Extract the [X, Y] coordinate from the center of the cell holding the provided text.  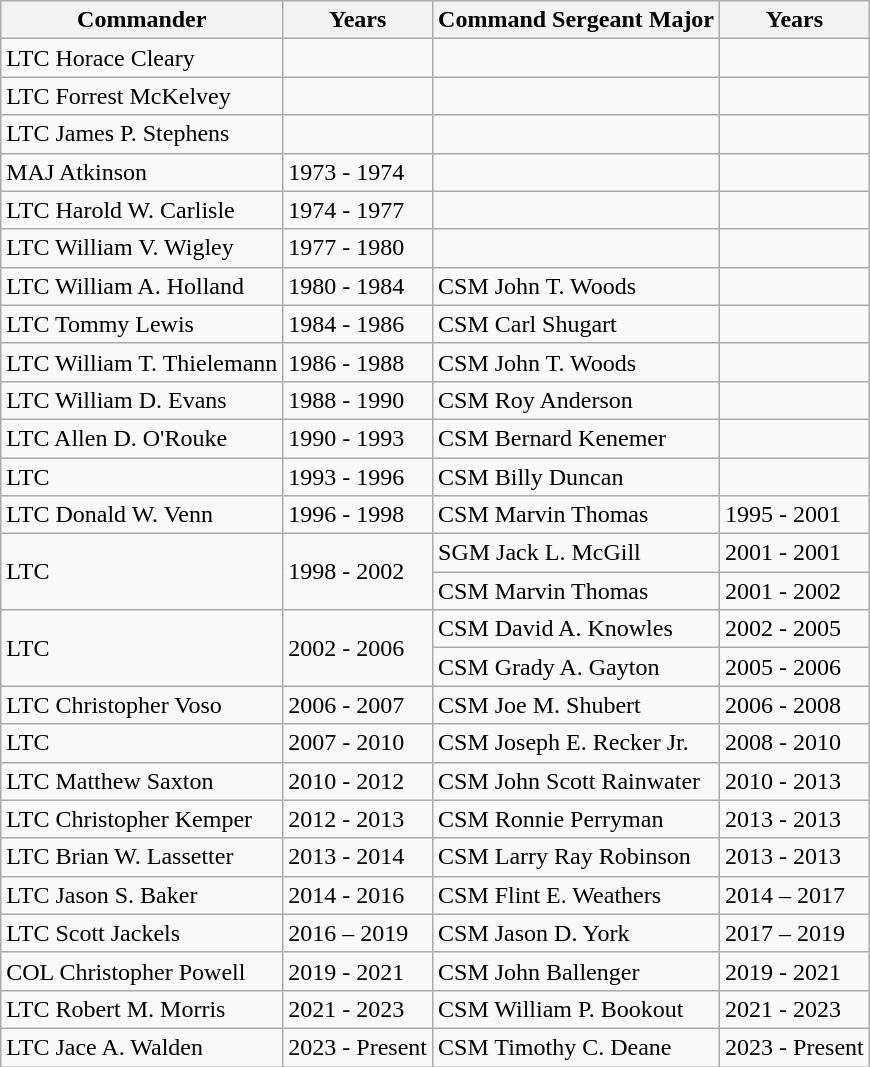
1990 - 1993 [358, 438]
CSM David A. Knowles [576, 629]
CSM Bernard Kenemer [576, 438]
CSM Grady A. Gayton [576, 667]
CSM William P. Bookout [576, 1009]
LTC Jason S. Baker [142, 895]
1996 - 1998 [358, 515]
LTC Harold W. Carlisle [142, 210]
Commander [142, 20]
1980 - 1984 [358, 286]
2001 - 2001 [795, 553]
MAJ Atkinson [142, 172]
2014 – 2017 [795, 895]
LTC Brian W. Lassetter [142, 857]
2007 - 2010 [358, 743]
1993 - 1996 [358, 477]
LTC Forrest McKelvey [142, 96]
CSM Joe M. Shubert [576, 705]
2016 – 2019 [358, 933]
2002 - 2006 [358, 648]
LTC Jace A. Walden [142, 1047]
2012 - 2013 [358, 819]
CSM John Ballenger [576, 971]
2005 - 2006 [795, 667]
CSM John Scott Rainwater [576, 781]
LTC Allen D. O'Rouke [142, 438]
1974 - 1977 [358, 210]
LTC William A. Holland [142, 286]
2008 - 2010 [795, 743]
LTC Matthew Saxton [142, 781]
LTC Christopher Voso [142, 705]
2014 - 2016 [358, 895]
CSM Ronnie Perryman [576, 819]
LTC Scott Jackels [142, 933]
2002 - 2005 [795, 629]
SGM Jack L. McGill [576, 553]
CSM Timothy C. Deane [576, 1047]
1977 - 1980 [358, 248]
CSM Billy Duncan [576, 477]
2010 - 2013 [795, 781]
2010 - 2012 [358, 781]
2017 – 2019 [795, 933]
LTC James P. Stephens [142, 134]
LTC William V. Wigley [142, 248]
LTC Tommy Lewis [142, 324]
1973 - 1974 [358, 172]
2006 - 2008 [795, 705]
1986 - 1988 [358, 362]
CSM Jason D. York [576, 933]
2013 - 2014 [358, 857]
1995 - 2001 [795, 515]
COL Christopher Powell [142, 971]
LTC William D. Evans [142, 400]
LTC Christopher Kemper [142, 819]
2001 - 2002 [795, 591]
LTC Horace Cleary [142, 58]
1988 - 1990 [358, 400]
CSM Roy Anderson [576, 400]
CSM Joseph E. Recker Jr. [576, 743]
1998 - 2002 [358, 572]
LTC William T. Thielemann [142, 362]
1984 - 1986 [358, 324]
LTC Donald W. Venn [142, 515]
LTC Robert M. Morris [142, 1009]
CSM Larry Ray Robinson [576, 857]
CSM Carl Shugart [576, 324]
Command Sergeant Major [576, 20]
2006 - 2007 [358, 705]
CSM Flint E. Weathers [576, 895]
